Output the [X, Y] coordinate of the center of the cell containing the given text.  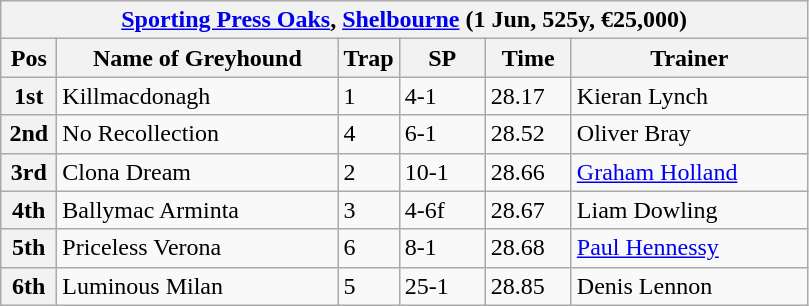
Paul Hennessy [689, 248]
28.17 [528, 96]
4-6f [442, 210]
10-1 [442, 172]
Pos [29, 58]
Ballymac Arminta [198, 210]
1 [368, 96]
Liam Dowling [689, 210]
Kieran Lynch [689, 96]
6th [29, 286]
4 [368, 134]
1st [29, 96]
Killmacdonagh [198, 96]
4th [29, 210]
Trainer [689, 58]
3rd [29, 172]
Clona Dream [198, 172]
Sporting Press Oaks, Shelbourne (1 Jun, 525y, €25,000) [404, 20]
28.52 [528, 134]
28.85 [528, 286]
28.68 [528, 248]
SP [442, 58]
6-1 [442, 134]
Trap [368, 58]
6 [368, 248]
5 [368, 286]
Name of Greyhound [198, 58]
5th [29, 248]
28.67 [528, 210]
Graham Holland [689, 172]
8-1 [442, 248]
4-1 [442, 96]
No Recollection [198, 134]
28.66 [528, 172]
Denis Lennon [689, 286]
Priceless Verona [198, 248]
Oliver Bray [689, 134]
Luminous Milan [198, 286]
2nd [29, 134]
25-1 [442, 286]
Time [528, 58]
3 [368, 210]
2 [368, 172]
